Locate the cell with the specified text and output its (x, y) center coordinate. 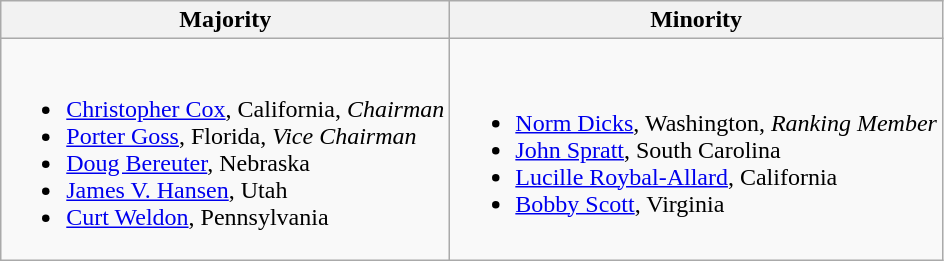
Minority (696, 20)
Christopher Cox, California, ChairmanPorter Goss, Florida, Vice ChairmanDoug Bereuter, NebraskaJames V. Hansen, UtahCurt Weldon, Pennsylvania (226, 150)
Majority (226, 20)
Norm Dicks, Washington, Ranking MemberJohn Spratt, South CarolinaLucille Roybal-Allard, CaliforniaBobby Scott, Virginia (696, 150)
